Detect which cell encompasses the target text, then output its (X, Y) center coordinate. 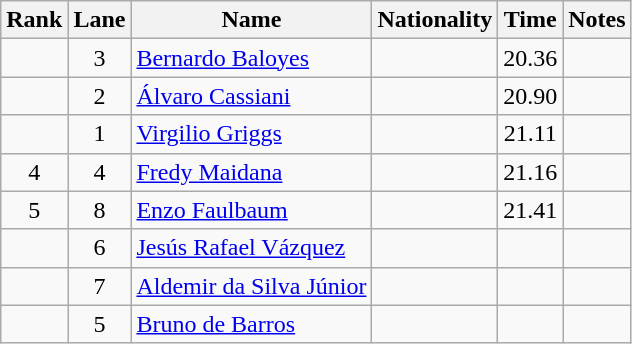
20.90 (530, 96)
Virgilio Griggs (252, 134)
21.41 (530, 210)
Lane (100, 20)
Fredy Maidana (252, 172)
Jesús Rafael Vázquez (252, 248)
6 (100, 248)
1 (100, 134)
2 (100, 96)
Enzo Faulbaum (252, 210)
8 (100, 210)
Bruno de Barros (252, 324)
21.16 (530, 172)
Álvaro Cassiani (252, 96)
7 (100, 286)
Notes (597, 20)
Rank (34, 20)
3 (100, 58)
Aldemir da Silva Júnior (252, 286)
20.36 (530, 58)
Nationality (435, 20)
Name (252, 20)
Time (530, 20)
Bernardo Baloyes (252, 58)
21.11 (530, 134)
